From the cell containing the given text, extract its center point as (x, y) coordinate. 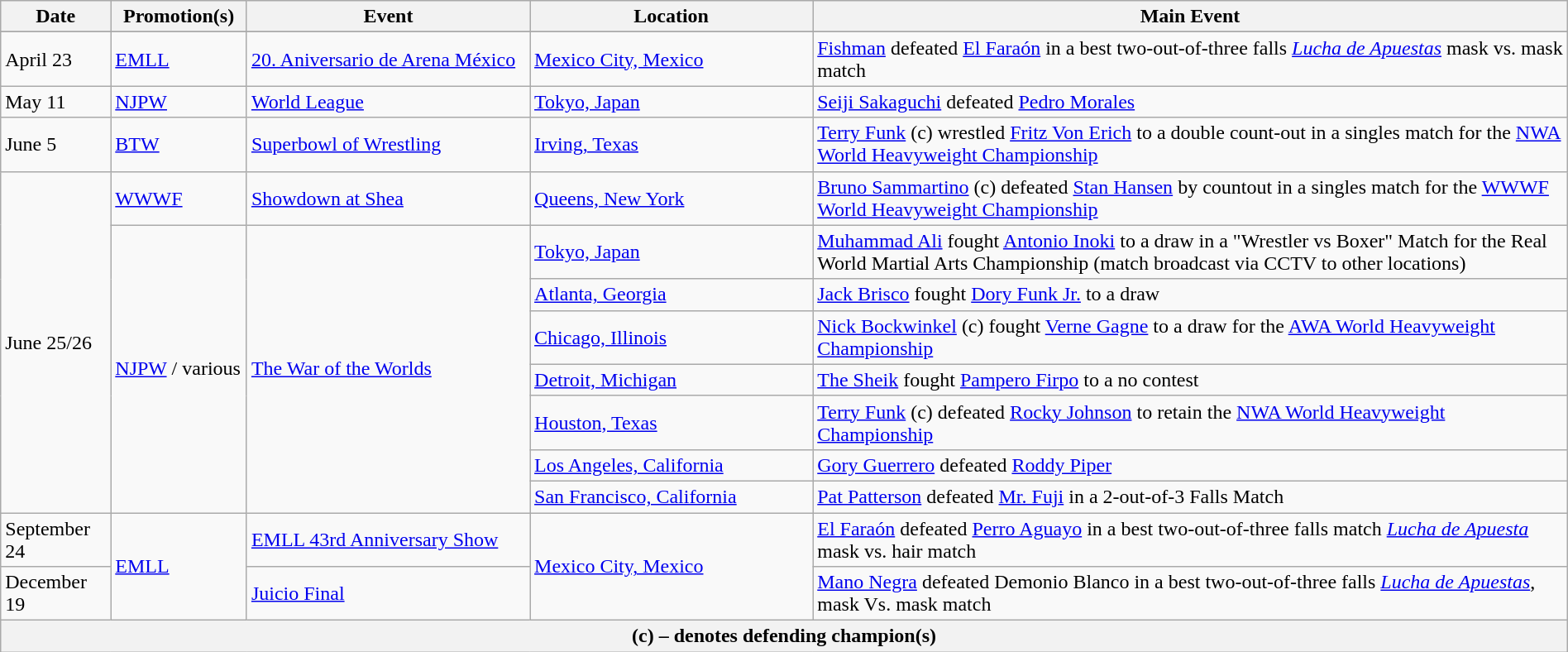
Juicio Final (388, 594)
Gory Guerrero defeated Roddy Piper (1191, 465)
Event (388, 17)
Seiji Sakaguchi defeated Pedro Morales (1191, 102)
Chicago, Illinois (672, 338)
NJPW / various (179, 369)
El Faraón defeated Perro Aguayo in a best two-out-of-three falls match Lucha de Apuesta mask vs. hair match (1191, 539)
EMLL 43rd Anniversary Show (388, 539)
WWWF (179, 199)
September 24 (56, 539)
Los Angeles, California (672, 465)
Queens, New York (672, 199)
Terry Funk (c) defeated Rocky Johnson to retain the NWA World Heavyweight Championship (1191, 422)
Detroit, Michigan (672, 380)
NJPW (179, 102)
Mano Negra defeated Demonio Blanco in a best two-out-of-three falls Lucha de Apuestas, mask Vs. mask match (1191, 594)
Nick Bockwinkel (c) fought Verne Gagne to a draw for the AWA World Heavyweight Championship (1191, 338)
Showdown at Shea (388, 199)
20. Aniversario de Arena México (388, 60)
Main Event (1191, 17)
June 25/26 (56, 342)
San Francisco, California (672, 496)
Atlanta, Georgia (672, 295)
Promotion(s) (179, 17)
Fishman defeated El Faraón in a best two-out-of-three falls Lucha de Apuestas mask vs. mask match (1191, 60)
April 23 (56, 60)
Date (56, 17)
Jack Brisco fought Dory Funk Jr. to a draw (1191, 295)
Pat Patterson defeated Mr. Fuji in a 2-out-of-3 Falls Match (1191, 496)
The Sheik fought Pampero Firpo to a no contest (1191, 380)
Irving, Texas (672, 144)
Houston, Texas (672, 422)
Location (672, 17)
June 5 (56, 144)
BTW (179, 144)
Superbowl of Wrestling (388, 144)
December 19 (56, 594)
Bruno Sammartino (c) defeated Stan Hansen by countout in a singles match for the WWWF World Heavyweight Championship (1191, 199)
The War of the Worlds (388, 369)
May 11 (56, 102)
World League (388, 102)
Terry Funk (c) wrestled Fritz Von Erich to a double count-out in a singles match for the NWA World Heavyweight Championship (1191, 144)
(c) – denotes defending champion(s) (784, 636)
